From the cell containing the given text, extract its center point as (X, Y) coordinate. 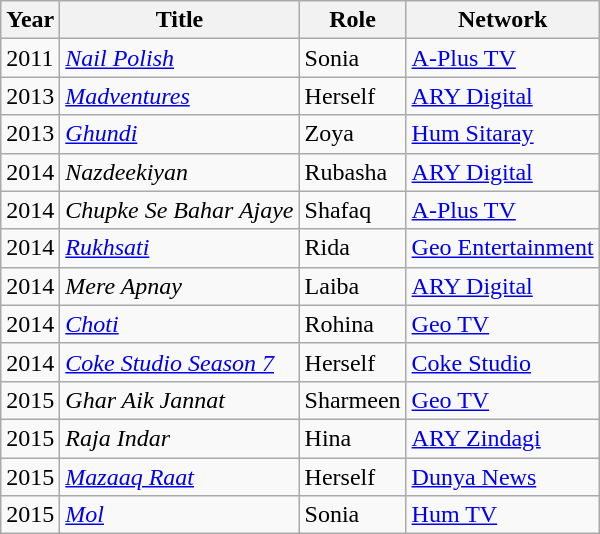
Ghar Aik Jannat (180, 400)
Choti (180, 324)
Rukhsati (180, 248)
Role (352, 20)
Mazaaq Raat (180, 477)
Coke Studio (502, 362)
Geo Entertainment (502, 248)
Madventures (180, 96)
Shafaq (352, 210)
Hina (352, 438)
ARY Zindagi (502, 438)
Mere Apnay (180, 286)
Rida (352, 248)
Raja Indar (180, 438)
Zoya (352, 134)
Rubasha (352, 172)
Laiba (352, 286)
Coke Studio Season 7 (180, 362)
2011 (30, 58)
Rohina (352, 324)
Nail Polish (180, 58)
Nazdeekiyan (180, 172)
Mol (180, 515)
Chupke Se Bahar Ajaye (180, 210)
Network (502, 20)
Dunya News (502, 477)
Title (180, 20)
Year (30, 20)
Hum Sitaray (502, 134)
Sharmeen (352, 400)
Hum TV (502, 515)
Ghundi (180, 134)
